Capture the cell that displays the provided text and extract its [x, y] central coordinate. 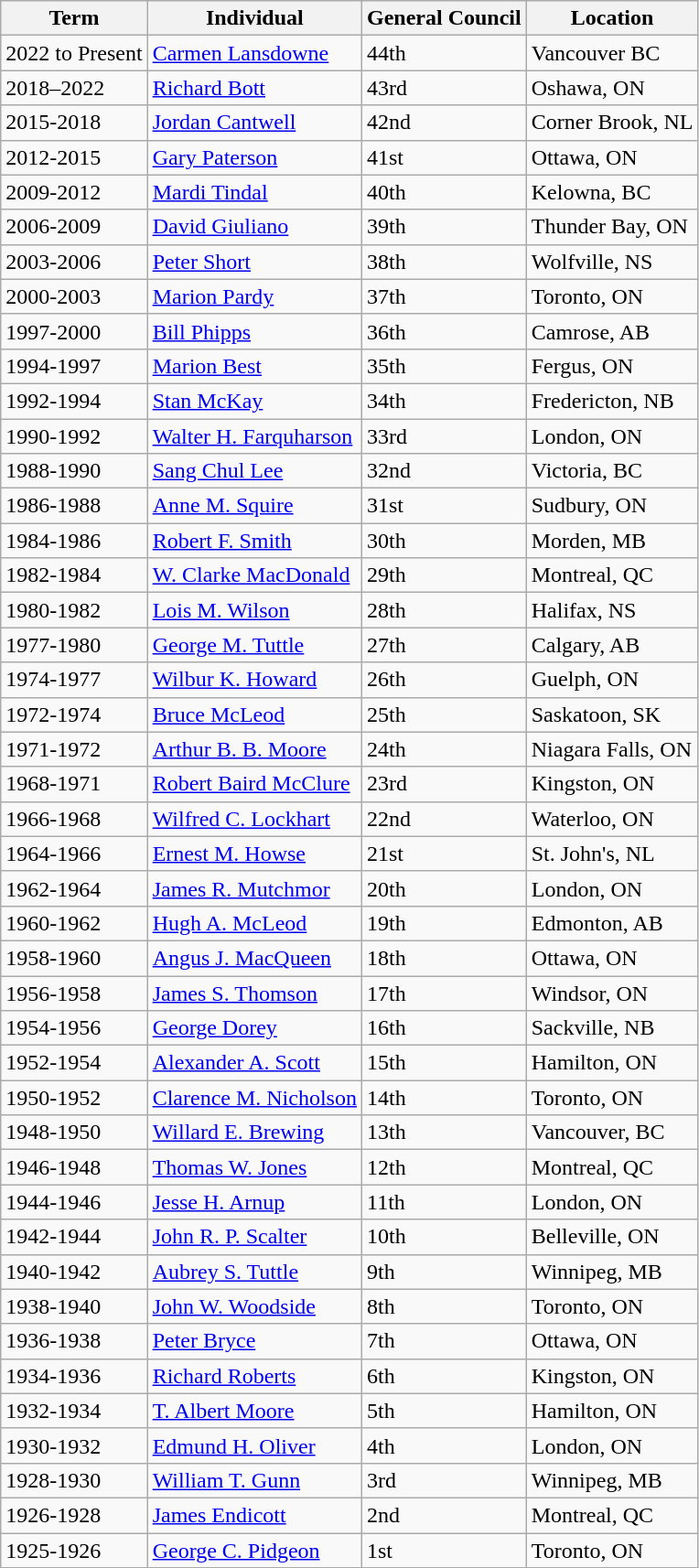
John W. Woodside [254, 1306]
7th [444, 1341]
25th [444, 714]
1990-1992 [74, 436]
29th [444, 575]
W. Clarke MacDonald [254, 575]
Willard E. Brewing [254, 1133]
Robert Baird McClure [254, 784]
23rd [444, 784]
T. Albert Moore [254, 1411]
19th [444, 923]
18th [444, 958]
George M. Tuttle [254, 645]
George Dorey [254, 1028]
1936-1938 [74, 1341]
Location [612, 18]
43rd [444, 88]
35th [444, 366]
1954-1956 [74, 1028]
22nd [444, 819]
Alexander A. Scott [254, 1063]
Individual [254, 18]
Ernest M. Howse [254, 854]
1930-1932 [74, 1445]
6th [444, 1376]
Wolfville, NS [612, 262]
John R. P. Scalter [254, 1237]
James R. Mutchmor [254, 888]
Hugh A. McLeod [254, 923]
2nd [444, 1515]
33rd [444, 436]
1940-1942 [74, 1272]
Jordan Cantwell [254, 123]
32nd [444, 471]
Camrose, AB [612, 331]
1992-1994 [74, 401]
Richard Bott [254, 88]
1997-2000 [74, 331]
1926-1928 [74, 1515]
1966-1968 [74, 819]
40th [444, 192]
12th [444, 1167]
28th [444, 610]
Guelph, ON [612, 680]
38th [444, 262]
Walter H. Farquharson [254, 436]
1974-1977 [74, 680]
21st [444, 854]
1986-1988 [74, 506]
Oshawa, ON [612, 88]
Gary Paterson [254, 157]
27th [444, 645]
1952-1954 [74, 1063]
James Endicott [254, 1515]
Fredericton, NB [612, 401]
13th [444, 1133]
Edmund H. Oliver [254, 1445]
11th [444, 1202]
1971-1972 [74, 749]
David Giuliano [254, 227]
34th [444, 401]
Thunder Bay, ON [612, 227]
William T. Gunn [254, 1480]
Edmonton, AB [612, 923]
30th [444, 541]
3rd [444, 1480]
Bruce McLeod [254, 714]
2003-2006 [74, 262]
1934-1936 [74, 1376]
Calgary, AB [612, 645]
Arthur B. B. Moore [254, 749]
Aubrey S. Tuttle [254, 1272]
1964-1966 [74, 854]
37th [444, 296]
44th [444, 53]
1925-1926 [74, 1551]
Sackville, NB [612, 1028]
Sang Chul Lee [254, 471]
2015-2018 [74, 123]
1st [444, 1551]
26th [444, 680]
1948-1950 [74, 1133]
2018–2022 [74, 88]
Robert F. Smith [254, 541]
1928-1930 [74, 1480]
Stan McKay [254, 401]
1972-1974 [74, 714]
42nd [444, 123]
Belleville, ON [612, 1237]
2022 to Present [74, 53]
Lois M. Wilson [254, 610]
Carmen Lansdowne [254, 53]
1932-1934 [74, 1411]
4th [444, 1445]
17th [444, 993]
1956-1958 [74, 993]
1944-1946 [74, 1202]
James S. Thomson [254, 993]
1958-1960 [74, 958]
1968-1971 [74, 784]
20th [444, 888]
Victoria, BC [612, 471]
31st [444, 506]
General Council [444, 18]
5th [444, 1411]
Morden, MB [612, 541]
Marion Best [254, 366]
39th [444, 227]
1946-1948 [74, 1167]
1942-1944 [74, 1237]
Marion Pardy [254, 296]
24th [444, 749]
Halifax, NS [612, 610]
2009-2012 [74, 192]
Mardi Tindal [254, 192]
1984-1986 [74, 541]
1960-1962 [74, 923]
2006-2009 [74, 227]
41st [444, 157]
Jesse H. Arnup [254, 1202]
Angus J. MacQueen [254, 958]
Saskatoon, SK [612, 714]
Windsor, ON [612, 993]
8th [444, 1306]
Bill Phipps [254, 331]
2000-2003 [74, 296]
16th [444, 1028]
Niagara Falls, ON [612, 749]
Wilbur K. Howard [254, 680]
Kelowna, BC [612, 192]
10th [444, 1237]
1962-1964 [74, 888]
Corner Brook, NL [612, 123]
Anne M. Squire [254, 506]
1950-1952 [74, 1098]
George C. Pidgeon [254, 1551]
1980-1982 [74, 610]
Term [74, 18]
Vancouver BC [612, 53]
Waterloo, ON [612, 819]
Peter Bryce [254, 1341]
1938-1940 [74, 1306]
14th [444, 1098]
Peter Short [254, 262]
Sudbury, ON [612, 506]
Fergus, ON [612, 366]
9th [444, 1272]
Thomas W. Jones [254, 1167]
15th [444, 1063]
1977-1980 [74, 645]
1994-1997 [74, 366]
Clarence M. Nicholson [254, 1098]
St. John's, NL [612, 854]
36th [444, 331]
Vancouver, BC [612, 1133]
1988-1990 [74, 471]
2012-2015 [74, 157]
Richard Roberts [254, 1376]
1982-1984 [74, 575]
Wilfred C. Lockhart [254, 819]
